Scan for the cell matching the given text and deliver its (X, Y) coordinate at center. 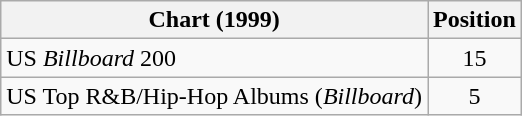
Chart (1999) (214, 20)
Position (475, 20)
15 (475, 58)
US Billboard 200 (214, 58)
US Top R&B/Hip-Hop Albums (Billboard) (214, 96)
5 (475, 96)
